From the cell containing the given text, extract its center point as [X, Y] coordinate. 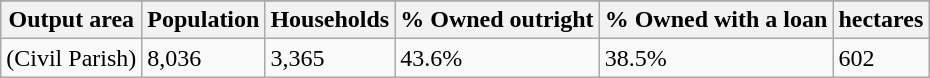
43.6% [497, 58]
Output area [72, 20]
38.5% [716, 58]
8,036 [204, 58]
3,365 [330, 58]
% Owned with a loan [716, 20]
Households [330, 20]
hectares [881, 20]
% Owned outright [497, 20]
Population [204, 20]
(Civil Parish) [72, 58]
602 [881, 58]
